Capture the cell that displays the provided text and extract its [X, Y] central coordinate. 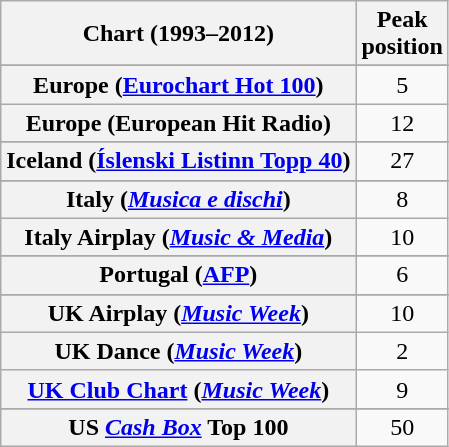
Italy (Musica e dischi) [178, 199]
2 [402, 351]
Chart (1993–2012) [178, 34]
Europe (European Hit Radio) [178, 123]
6 [402, 275]
Italy Airplay (Music & Media) [178, 237]
UK Dance (Music Week) [178, 351]
27 [402, 161]
5 [402, 85]
50 [402, 427]
Iceland (Íslenski Listinn Topp 40) [178, 161]
12 [402, 123]
UK Airplay (Music Week) [178, 313]
9 [402, 389]
UK Club Chart (Music Week) [178, 389]
Portugal (AFP) [178, 275]
US Cash Box Top 100 [178, 427]
8 [402, 199]
Peakposition [402, 34]
Europe (Eurochart Hot 100) [178, 85]
